Provide the [X, Y] coordinate of the cell's center where the given text is located.  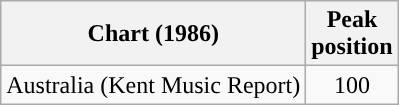
Australia (Kent Music Report) [154, 85]
100 [352, 85]
Chart (1986) [154, 34]
Peakposition [352, 34]
